Pinpoint the cell where the given text exists, returning its (X, Y) midpoint coordinate. 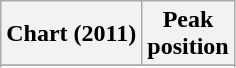
Peakposition (188, 34)
Chart (2011) (72, 34)
